Locate the cell with the specified text and output its [X, Y] center coordinate. 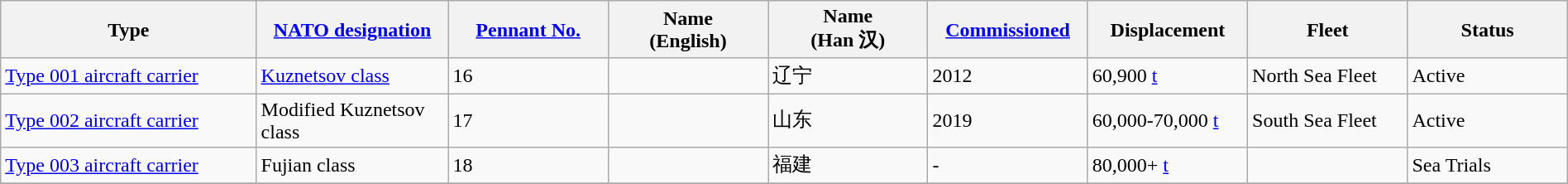
Kuznetsov class [352, 76]
Type [129, 30]
Fujian class [352, 166]
辽宁 [849, 76]
Type 003 aircraft carrier [129, 166]
Commissioned [1007, 30]
18 [528, 166]
- [1007, 166]
Type 001 aircraft carrier [129, 76]
NATO designation [352, 30]
Name(Han 汉) [849, 30]
Fleet [1328, 30]
80,000+ t [1168, 166]
2019 [1007, 121]
山东 [849, 121]
Pennant No. [528, 30]
Name(English) [688, 30]
60,000-70,000 t [1168, 121]
Displacement [1168, 30]
Type 002 aircraft carrier [129, 121]
Sea Trials [1487, 166]
North Sea Fleet [1328, 76]
Status [1487, 30]
60,900 t [1168, 76]
South Sea Fleet [1328, 121]
福建 [849, 166]
17 [528, 121]
Modified Kuznetsov class [352, 121]
16 [528, 76]
2012 [1007, 76]
